Detect which cell encompasses the target text, then output its (x, y) center coordinate. 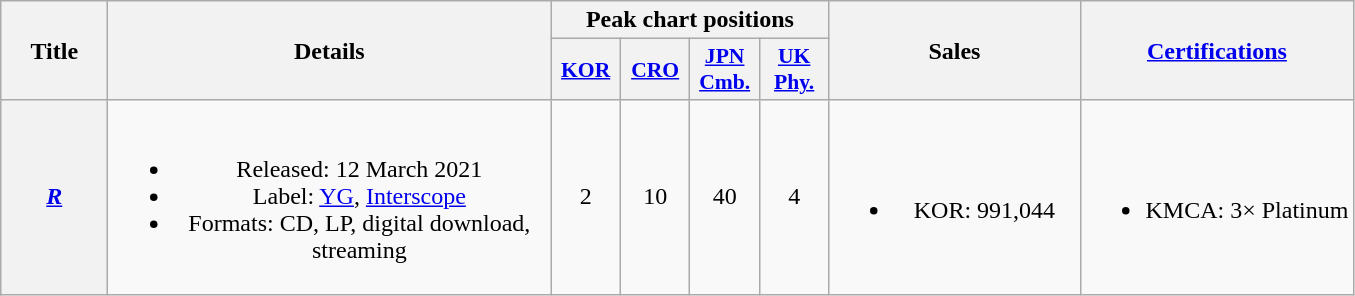
KMCA: 3× Platinum (1217, 197)
2 (586, 197)
Certifications (1217, 50)
UKPhy. (794, 70)
Released: 12 March 2021Label: YG, InterscopeFormats: CD, LP, digital download, streaming (330, 197)
KOR (586, 70)
Details (330, 50)
Title (54, 50)
KOR: 991,044 (954, 197)
JPNCmb. (725, 70)
10 (655, 197)
Peak chart positions (690, 20)
4 (794, 197)
Sales (954, 50)
R (54, 197)
CRO (655, 70)
40 (725, 197)
